Return the (x, y) coordinate for the center point of the cell that contains the specified text.  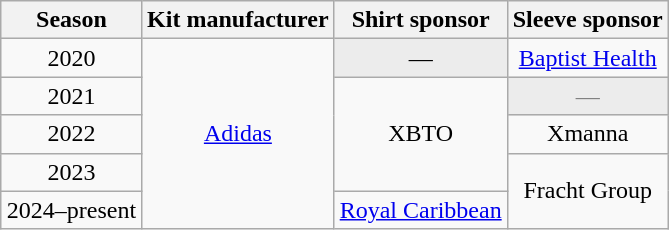
Royal Caribbean (420, 210)
Kit manufacturer (238, 20)
Baptist Health (588, 58)
Season (71, 20)
Fracht Group (588, 191)
XBTO (420, 134)
2021 (71, 96)
Adidas (238, 134)
2023 (71, 172)
Sleeve sponsor (588, 20)
2022 (71, 134)
2020 (71, 58)
Xmanna (588, 134)
Shirt sponsor (420, 20)
2024–present (71, 210)
